Pinpoint the cell where the given text exists, returning its [X, Y] midpoint coordinate. 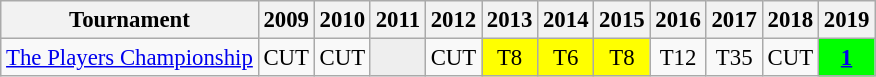
2010 [342, 20]
2019 [846, 20]
2017 [734, 20]
The Players Championship [130, 58]
2009 [286, 20]
T12 [678, 58]
T6 [566, 58]
Tournament [130, 20]
2012 [453, 20]
T35 [734, 58]
1 [846, 58]
2014 [566, 20]
2011 [398, 20]
2016 [678, 20]
2018 [790, 20]
2013 [510, 20]
2015 [622, 20]
